Find where the given text appears and provide that cell's center as [x, y] coordinate. 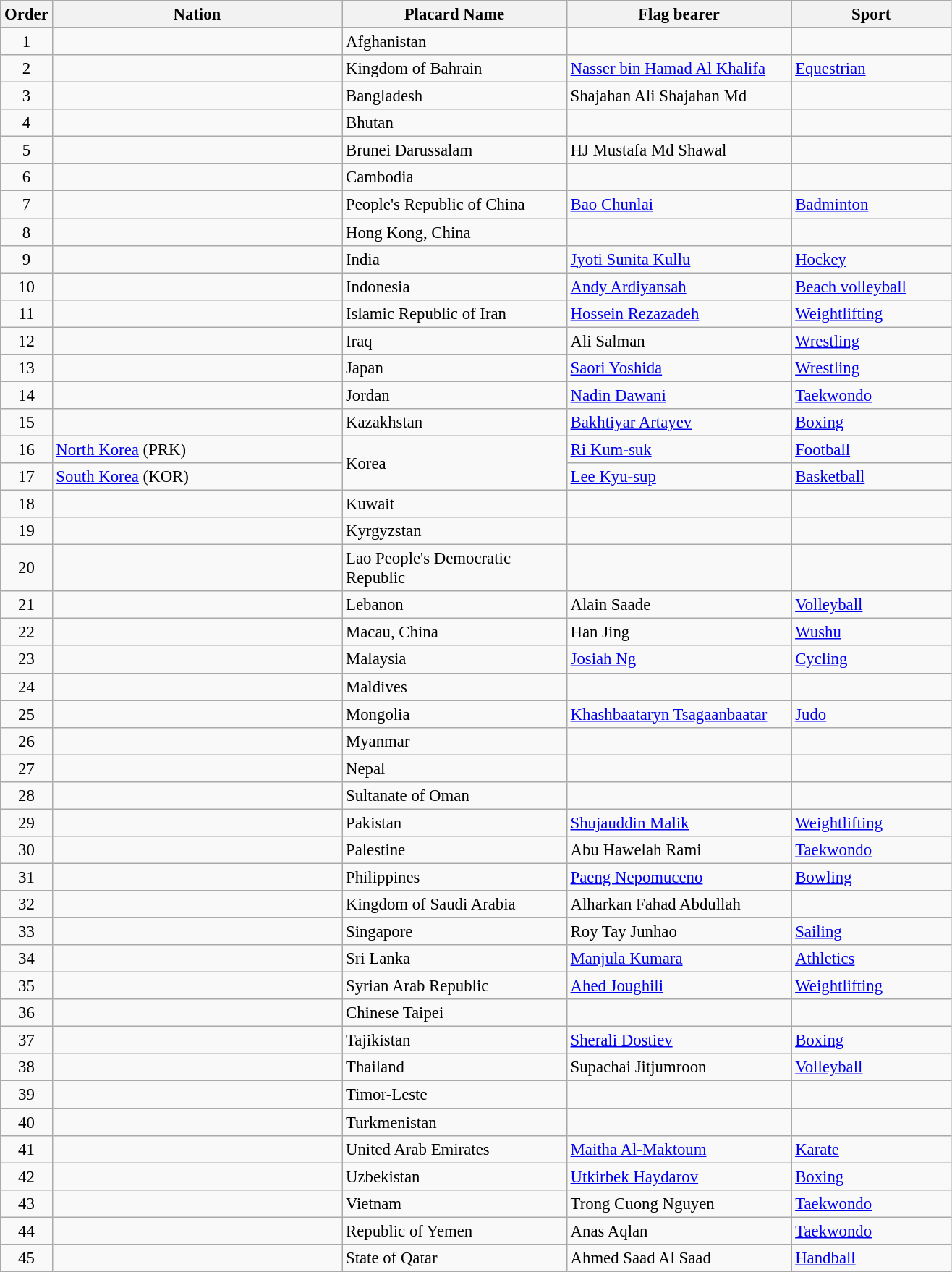
23 [26, 660]
Supachai Jitjumroon [679, 1067]
Kingdom of Bahrain [454, 69]
Singapore [454, 932]
Football [871, 449]
Khashbaataryn Tsagaanbaatar [679, 714]
Nation [197, 14]
Alharkan Fahad Abdullah [679, 904]
Hossein Rezazadeh [679, 313]
Palestine [454, 850]
Alain Saade [679, 605]
Tajikistan [454, 1040]
Islamic Republic of Iran [454, 313]
Kyrgyzstan [454, 531]
35 [26, 986]
28 [26, 796]
Sport [871, 14]
Korea [454, 463]
10 [26, 287]
Josiah Ng [679, 660]
8 [26, 232]
Japan [454, 368]
Abu Hawelah Rami [679, 850]
Sultanate of Oman [454, 796]
6 [26, 177]
Paeng Nepomuceno [679, 877]
Chinese Taipei [454, 1013]
Sri Lanka [454, 959]
People's Republic of China [454, 205]
Sherali Dostiev [679, 1040]
39 [26, 1095]
Badminton [871, 205]
Lao People's Democratic Republic [454, 569]
40 [26, 1122]
Uzbekistan [454, 1176]
12 [26, 341]
Lee Kyu-sup [679, 477]
Malaysia [454, 660]
Macau, China [454, 632]
15 [26, 423]
Ahmed Saad Al Saad [679, 1258]
Ri Kum-suk [679, 449]
Nasser bin Hamad Al Khalifa [679, 69]
Manjula Kumara [679, 959]
19 [26, 531]
13 [26, 368]
32 [26, 904]
Equestrian [871, 69]
37 [26, 1040]
Myanmar [454, 741]
26 [26, 741]
Thailand [454, 1067]
11 [26, 313]
Vietnam [454, 1203]
27 [26, 768]
2 [26, 69]
Indonesia [454, 287]
North Korea (PRK) [197, 449]
Trong Cuong Nguyen [679, 1203]
Athletics [871, 959]
State of Qatar [454, 1258]
Utkirbek Haydarov [679, 1176]
16 [26, 449]
43 [26, 1203]
Bowling [871, 877]
33 [26, 932]
Kingdom of Saudi Arabia [454, 904]
India [454, 259]
Beach volleyball [871, 287]
Pakistan [454, 823]
Iraq [454, 341]
Timor-Leste [454, 1095]
Jordan [454, 395]
7 [26, 205]
Philippines [454, 877]
3 [26, 96]
Order [26, 14]
44 [26, 1231]
38 [26, 1067]
45 [26, 1258]
Karate [871, 1149]
Shujauddin Malik [679, 823]
Jyoti Sunita Kullu [679, 259]
HJ Mustafa Md Shawal [679, 150]
Anas Aqlan [679, 1231]
Hong Kong, China [454, 232]
20 [26, 569]
Saori Yoshida [679, 368]
Sailing [871, 932]
Lebanon [454, 605]
24 [26, 687]
Wushu [871, 632]
Ahed Joughili [679, 986]
Bhutan [454, 123]
Placard Name [454, 14]
Afghanistan [454, 42]
Republic of Yemen [454, 1231]
Maitha Al-Maktoum [679, 1149]
United Arab Emirates [454, 1149]
Han Jing [679, 632]
Nadin Dawani [679, 395]
9 [26, 259]
Maldives [454, 687]
Basketball [871, 477]
30 [26, 850]
18 [26, 504]
Kuwait [454, 504]
22 [26, 632]
Ali Salman [679, 341]
14 [26, 395]
Andy Ardiyansah [679, 287]
Syrian Arab Republic [454, 986]
29 [26, 823]
4 [26, 123]
Judo [871, 714]
Cambodia [454, 177]
Kazakhstan [454, 423]
Bakhtiyar Artayev [679, 423]
Roy Tay Junhao [679, 932]
Turkmenistan [454, 1122]
Nepal [454, 768]
Handball [871, 1258]
Brunei Darussalam [454, 150]
Bao Chunlai [679, 205]
Mongolia [454, 714]
Flag bearer [679, 14]
1 [26, 42]
Shajahan Ali Shajahan Md [679, 96]
17 [26, 477]
5 [26, 150]
34 [26, 959]
South Korea (KOR) [197, 477]
Hockey [871, 259]
31 [26, 877]
42 [26, 1176]
25 [26, 714]
Cycling [871, 660]
21 [26, 605]
36 [26, 1013]
Bangladesh [454, 96]
41 [26, 1149]
